Determine the (x, y) coordinate at the center of the cell enclosing the given text.  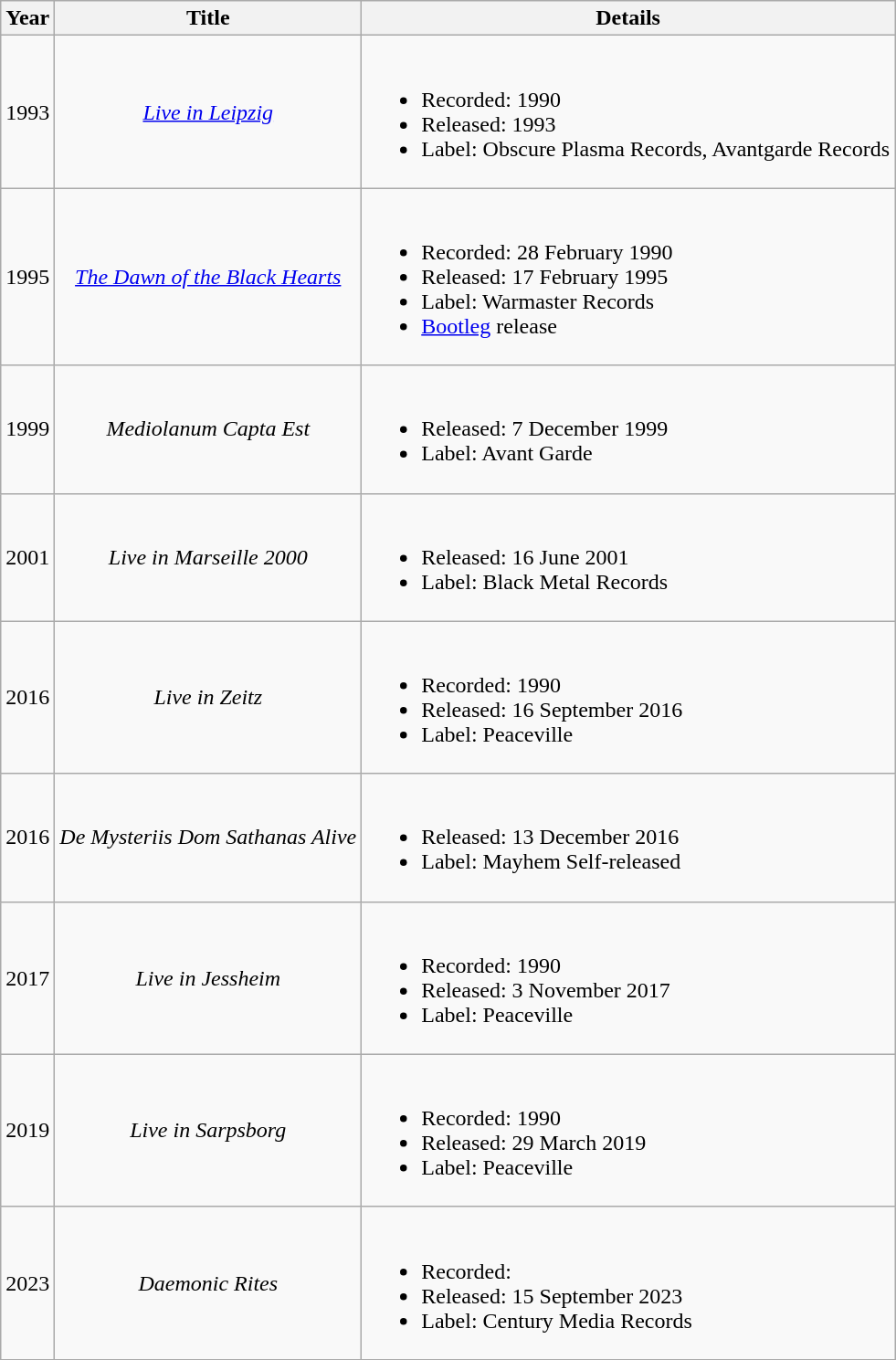
1995 (27, 277)
Daemonic Rites (208, 1282)
De Mysteriis Dom Sathanas Alive (208, 838)
2017 (27, 977)
The Dawn of the Black Hearts (208, 277)
Details (628, 18)
Recorded: 1990Released: 3 November 2017Label: Peaceville (628, 977)
Live in Marseille 2000 (208, 557)
2019 (27, 1131)
Year (27, 18)
2001 (27, 557)
1999 (27, 429)
Released: 13 December 2016Label: Mayhem Self-released (628, 838)
Recorded:Released: 15 September 2023Label: Century Media Records (628, 1282)
Mediolanum Capta Est (208, 429)
Recorded: 1990Released: 29 March 2019Label: Peaceville (628, 1131)
Released: 16 June 2001Label: Black Metal Records (628, 557)
Live in Jessheim (208, 977)
1993 (27, 111)
Recorded: 28 February 1990Released: 17 February 1995Label: Warmaster RecordsBootleg release (628, 277)
Recorded: 1990Released: 16 September 2016Label: Peaceville (628, 698)
Live in Sarpsborg (208, 1131)
Released: 7 December 1999Label: Avant Garde (628, 429)
Title (208, 18)
Recorded: 1990Released: 1993Label: Obscure Plasma Records, Avantgarde Records (628, 111)
2023 (27, 1282)
Live in Zeitz (208, 698)
Live in Leipzig (208, 111)
